From the cell containing the given text, extract its center point as (X, Y) coordinate. 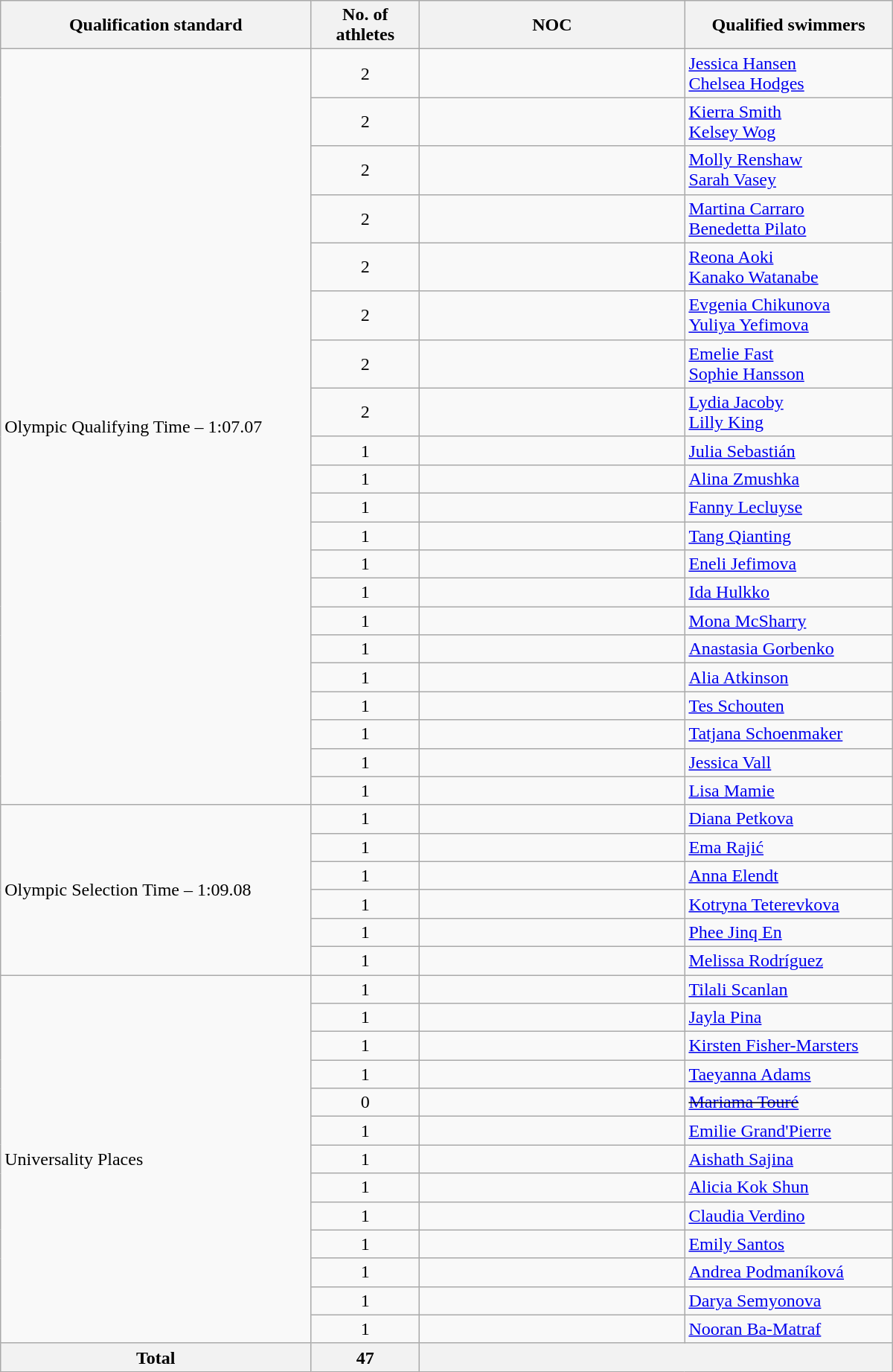
Tilali Scanlan (789, 989)
Total (156, 1357)
Kotryna Teterevkova (789, 904)
Alia Atkinson (789, 677)
Andrea Podmaníková (789, 1272)
Jessica HansenChelsea Hodges (789, 73)
Emelie FastSophie Hansson (789, 363)
Claudia Verdino (789, 1216)
Melissa Rodríguez (789, 960)
Martina CarraroBenedetta Pilato (789, 219)
47 (365, 1357)
Jessica Vall (789, 762)
0 (365, 1103)
Aishath Sajina (789, 1159)
Tes Schouten (789, 706)
Reona AokiKanako Watanabe (789, 267)
Jayla Pina (789, 1018)
Eneli Jefimova (789, 564)
Julia Sebastián (789, 450)
Lisa Mamie (789, 791)
Emilie Grand'Pierre (789, 1131)
Darya Semyonova (789, 1301)
Lydia JacobyLilly King (789, 412)
Taeyanna Adams (789, 1074)
Ema Rajić (789, 847)
Universality Places (156, 1160)
Tatjana Schoenmaker (789, 734)
Diana Petkova (789, 819)
Nooran Ba-Matraf (789, 1329)
Tang Qianting (789, 535)
Olympic Selection Time – 1:09.08 (156, 890)
Mona McSharry (789, 621)
Alicia Kok Shun (789, 1187)
Emily Santos (789, 1244)
Fanny Lecluyse (789, 507)
Qualification standard (156, 25)
NOC (552, 25)
Phee Jinq En (789, 932)
No. of athletes (365, 25)
Anastasia Gorbenko (789, 649)
Kirsten Fisher-Marsters (789, 1046)
Anna Elendt (789, 875)
Qualified swimmers (789, 25)
Alina Zmushka (789, 479)
Kierra SmithKelsey Wog (789, 122)
Evgenia ChikunovaYuliya Yefimova (789, 316)
Ida Hulkko (789, 593)
Olympic Qualifying Time – 1:07.07 (156, 427)
Mariama Touré (789, 1103)
Molly RenshawSarah Vasey (789, 170)
